Locate the cell with the specified text and output its [x, y] center coordinate. 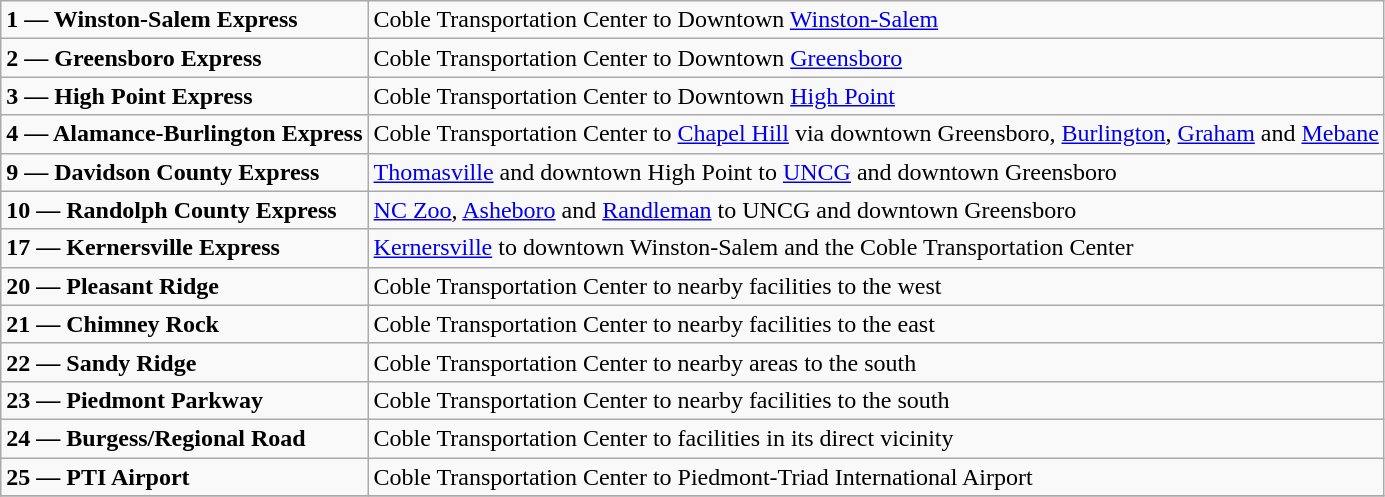
Coble Transportation Center to nearby areas to the south [876, 362]
20 — Pleasant Ridge [184, 286]
Coble Transportation Center to Downtown High Point [876, 96]
NC Zoo, Asheboro and Randleman to UNCG and downtown Greensboro [876, 210]
25 — PTI Airport [184, 477]
17 — Kernersville Express [184, 248]
Coble Transportation Center to Downtown Greensboro [876, 58]
Thomasville and downtown High Point to UNCG and downtown Greensboro [876, 172]
21 — Chimney Rock [184, 324]
Coble Transportation Center to nearby facilities to the south [876, 400]
22 — Sandy Ridge [184, 362]
Coble Transportation Center to facilities in its direct vicinity [876, 438]
2 — Greensboro Express [184, 58]
1 — Winston-Salem Express [184, 20]
3 — High Point Express [184, 96]
Coble Transportation Center to Downtown Winston-Salem [876, 20]
Coble Transportation Center to Piedmont-Triad International Airport [876, 477]
4 — Alamance-Burlington Express [184, 134]
Coble Transportation Center to nearby facilities to the west [876, 286]
9 — Davidson County Express [184, 172]
10 — Randolph County Express [184, 210]
Coble Transportation Center to Chapel Hill via downtown Greensboro, Burlington, Graham and Mebane [876, 134]
Kernersville to downtown Winston-Salem and the Coble Transportation Center [876, 248]
Coble Transportation Center to nearby facilities to the east [876, 324]
24 — Burgess/Regional Road [184, 438]
23 — Piedmont Parkway [184, 400]
